Return [x, y] of the center of cell containing provided text 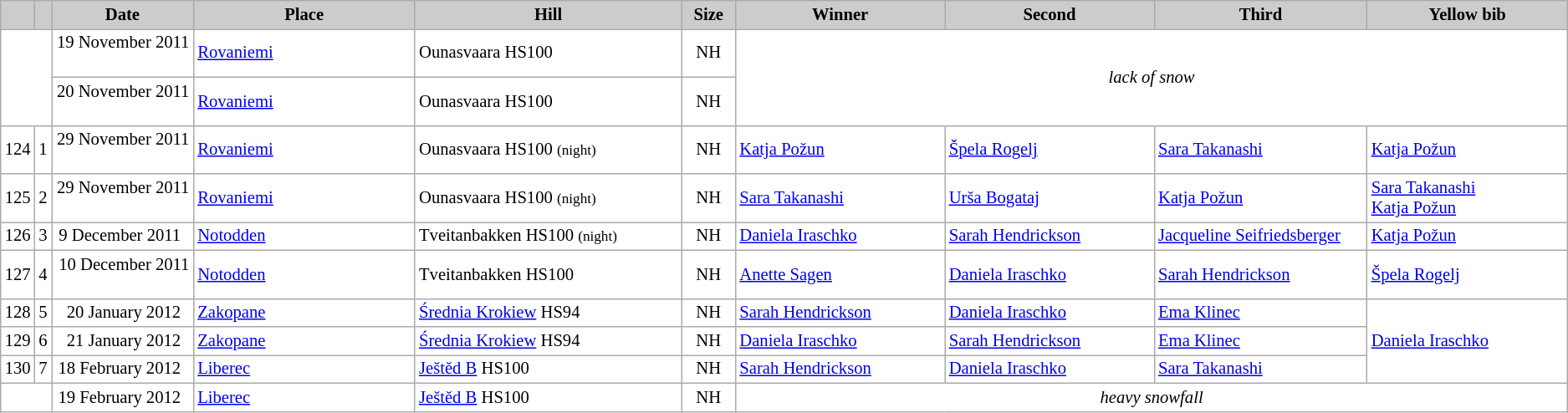
2 [43, 198]
125 [18, 198]
18 February 2012 [123, 369]
Tveitanbakken HS100 (night) [549, 236]
130 [18, 369]
20 January 2012 [123, 313]
Tveitanbakken HS100 [549, 274]
Urša Bogataj [1050, 198]
heavy snowfall [1151, 397]
20 November 2011 [123, 101]
5 [43, 313]
Hill [549, 14]
19 November 2011 [123, 53]
Date [123, 14]
127 [18, 274]
1 [43, 150]
128 [18, 313]
Yellow bib [1468, 14]
10 December 2011 [123, 274]
Third [1261, 14]
Anette Sagen [840, 274]
Size [708, 14]
6 [43, 340]
9 December 2011 [123, 236]
3 [43, 236]
7 [43, 369]
126 [18, 236]
19 February 2012 [123, 397]
4 [43, 274]
lack of snow [1151, 77]
124 [18, 150]
129 [18, 340]
Place [304, 14]
21 January 2012 [123, 340]
Second [1050, 14]
Jacqueline Seifriedsberger [1261, 236]
Sara Takanashi Katja Požun [1468, 198]
Winner [840, 14]
